Return the [X, Y] coordinate for the center point of the cell that contains the specified text.  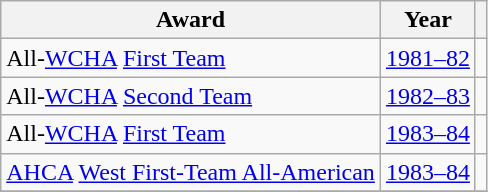
All-WCHA Second Team [191, 96]
1982–83 [428, 96]
1981–82 [428, 58]
AHCA West First-Team All-American [191, 172]
Award [191, 20]
Year [428, 20]
